Capture the cell that displays the provided text and extract its (X, Y) central coordinate. 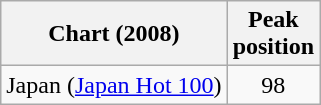
Peakposition (273, 34)
98 (273, 85)
Chart (2008) (114, 34)
Japan (Japan Hot 100) (114, 85)
